Detect which cell encompasses the target text, then output its [x, y] center coordinate. 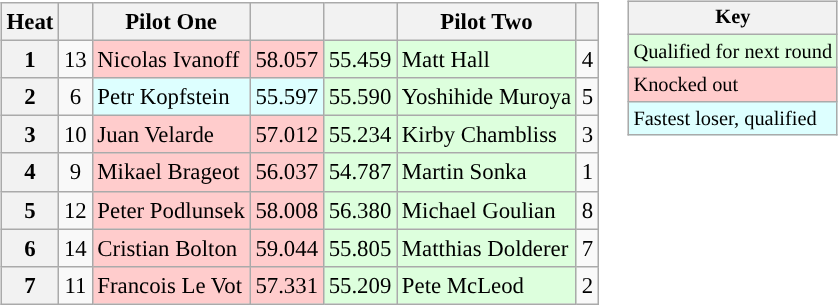
Juan Velarde [171, 135]
55.590 [360, 97]
Pilot Two [487, 22]
59.044 [286, 248]
14 [76, 248]
58.008 [286, 210]
56.380 [360, 210]
9 [76, 172]
Matt Hall [487, 60]
54.787 [360, 172]
55.209 [360, 285]
12 [76, 210]
Nicolas Ivanoff [171, 60]
Peter Podlunsek [171, 210]
Petr Kopfstein [171, 97]
Knocked out [733, 85]
Kirby Chambliss [487, 135]
Francois Le Vot [171, 285]
10 [76, 135]
Fastest loser, qualified [733, 119]
57.331 [286, 285]
55.459 [360, 60]
Pilot One [171, 22]
8 [587, 210]
Key [733, 18]
55.234 [360, 135]
11 [76, 285]
Qualified for next round [733, 51]
Martin Sonka [487, 172]
Mikael Brageot [171, 172]
57.012 [286, 135]
55.805 [360, 248]
Matthias Dolderer [487, 248]
Cristian Bolton [171, 248]
Yoshihide Muroya [487, 97]
Pete McLeod [487, 285]
58.057 [286, 60]
55.597 [286, 97]
Michael Goulian [487, 210]
Heat [30, 22]
56.037 [286, 172]
13 [76, 60]
